Provide the [x, y] coordinate of the cell's center where the given text is located.  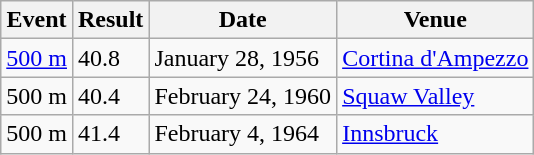
41.4 [110, 134]
Squaw Valley [436, 96]
Event [37, 20]
February 24, 1960 [243, 96]
Date [243, 20]
February 4, 1964 [243, 134]
40.4 [110, 96]
40.8 [110, 58]
Cortina d'Ampezzo [436, 58]
Venue [436, 20]
Result [110, 20]
Innsbruck [436, 134]
January 28, 1956 [243, 58]
